Scan for the cell matching the given text and deliver its (X, Y) coordinate at center. 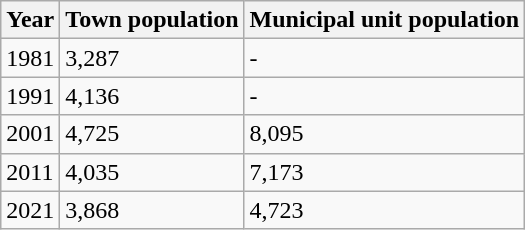
1981 (30, 58)
3,868 (152, 210)
4,725 (152, 134)
2011 (30, 172)
Town population (152, 20)
2021 (30, 210)
3,287 (152, 58)
7,173 (384, 172)
4,035 (152, 172)
1991 (30, 96)
Municipal unit population (384, 20)
2001 (30, 134)
4,723 (384, 210)
4,136 (152, 96)
8,095 (384, 134)
Year (30, 20)
